Determine the [x, y] coordinate at the center of the cell enclosing the given text.  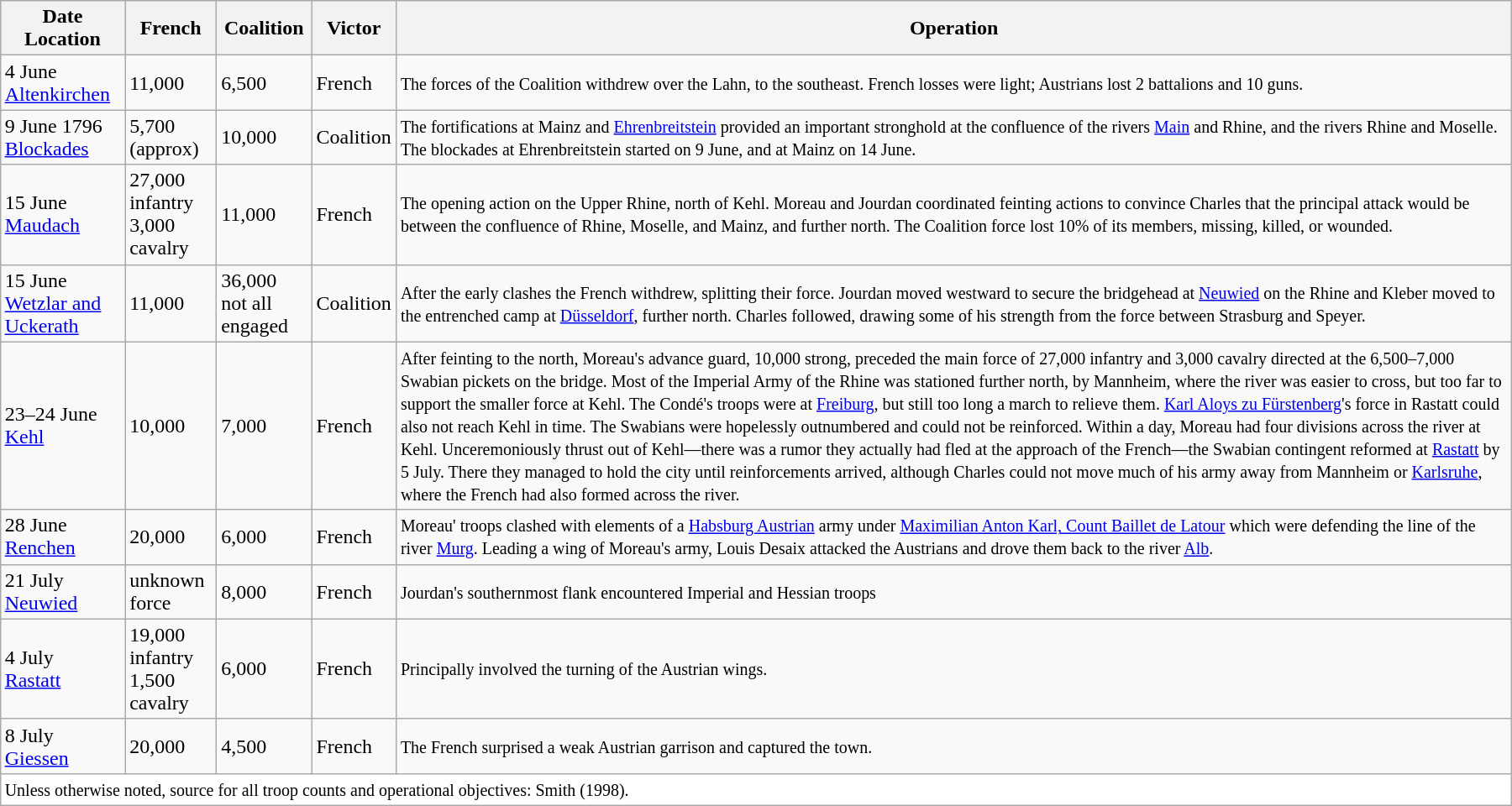
28 JuneRenchen [62, 537]
15 June Wetzlar and Uckerath [62, 303]
36,000not all engaged [264, 303]
19,000 infantry 1,500 cavalry [171, 668]
9 June 1796Blockades [62, 138]
5,700 (approx) [171, 138]
8,000 [264, 591]
Unless otherwise noted, source for all troop counts and operational objectives: Smith (1998). [756, 789]
7,000 [264, 426]
6,500 [264, 82]
Victor [354, 29]
8 July Giessen [62, 746]
23–24 JuneKehl [62, 426]
15 June Maudach [62, 215]
Principally involved the turning of the Austrian wings. [953, 668]
4 July Rastatt [62, 668]
Date Location [62, 29]
unknown force [171, 591]
4 June Altenkirchen [62, 82]
Jourdan's southernmost flank encountered Imperial and Hessian troops [953, 591]
4,500 [264, 746]
Operation [953, 29]
27,000 infantry3,000 cavalry [171, 215]
The French surprised a weak Austrian garrison and captured the town. [953, 746]
21 July Neuwied [62, 591]
The forces of the Coalition withdrew over the Lahn, to the southeast. French losses were light; Austrians lost 2 battalions and 10 guns. [953, 82]
